Provide the [X, Y] coordinate of the cell's center where the given text is located.  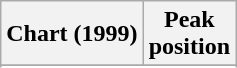
Peakposition [189, 34]
Chart (1999) [72, 34]
